Capture the cell that displays the provided text and extract its (X, Y) central coordinate. 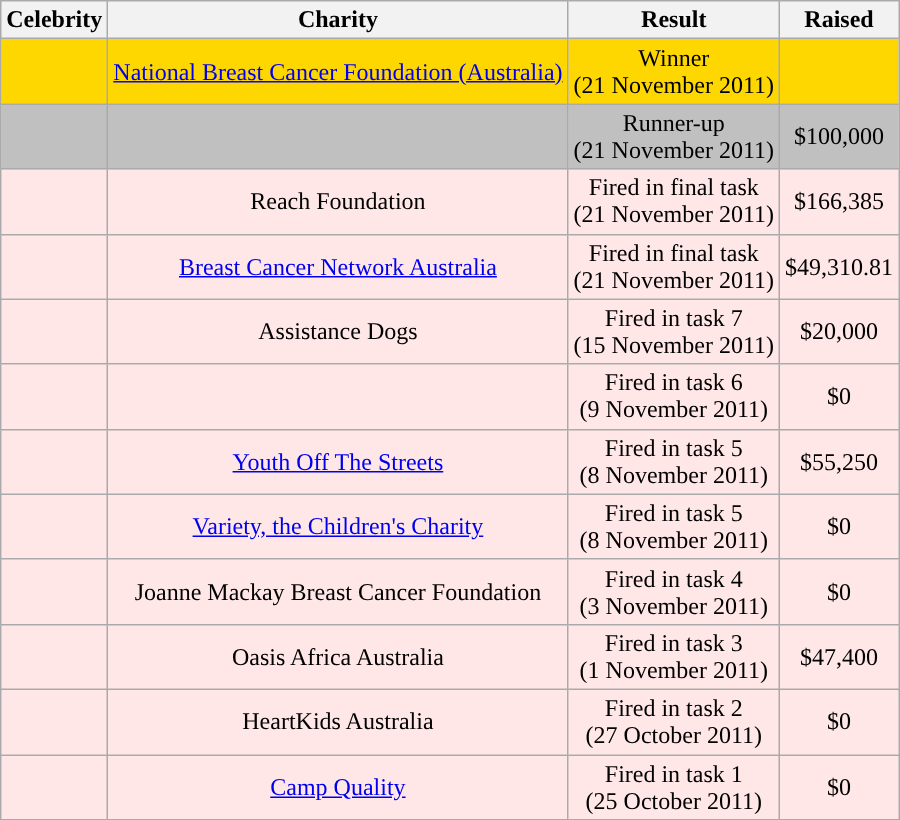
$49,310.81 (840, 266)
Winner(21 November 2011) (674, 72)
$47,400 (840, 656)
$166,385 (840, 202)
Raised (840, 20)
Fired in task 3(1 November 2011) (674, 656)
Camp Quality (338, 786)
Fired in task 4(3 November 2011) (674, 592)
$100,000 (840, 136)
HeartKids Australia (338, 722)
Reach Foundation (338, 202)
Oasis Africa Australia (338, 656)
Charity (338, 20)
Youth Off The Streets (338, 462)
Fired in task 1(25 October 2011) (674, 786)
National Breast Cancer Foundation (Australia) (338, 72)
$55,250 (840, 462)
Fired in task 2(27 October 2011) (674, 722)
Celebrity (54, 20)
Breast Cancer Network Australia (338, 266)
$20,000 (840, 332)
Fired in task 7(15 November 2011) (674, 332)
Variety, the Children's Charity (338, 526)
Joanne Mackay Breast Cancer Foundation (338, 592)
Fired in task 6(9 November 2011) (674, 396)
Assistance Dogs (338, 332)
Runner-up(21 November 2011) (674, 136)
Result (674, 20)
